Scan for the cell matching the given text and deliver its (X, Y) coordinate at center. 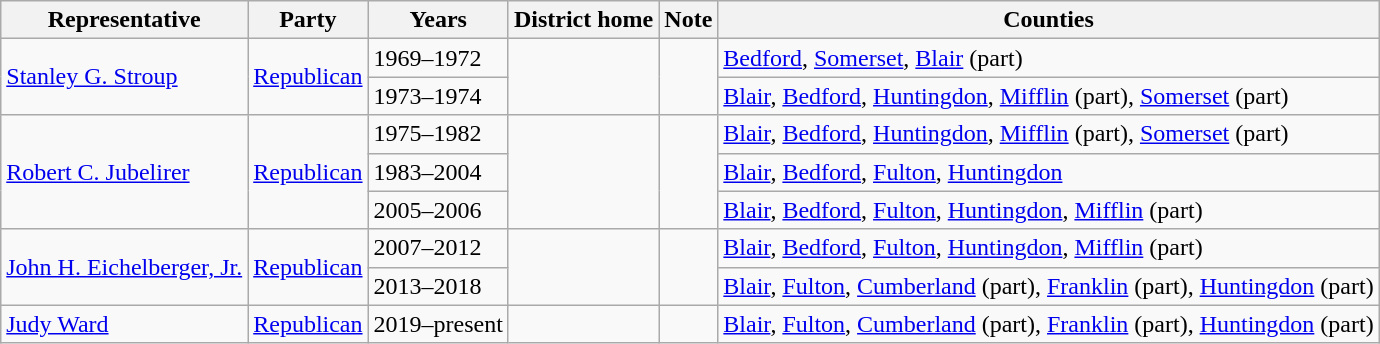
Stanley G. Stroup (124, 77)
Note (688, 20)
2005–2006 (438, 210)
1975–1982 (438, 134)
Party (308, 20)
Judy Ward (124, 324)
Years (438, 20)
Bedford, Somerset, Blair (part) (1048, 58)
Representative (124, 20)
2007–2012 (438, 248)
2019–present (438, 324)
Counties (1048, 20)
District home (583, 20)
Robert C. Jubelirer (124, 172)
1983–2004 (438, 172)
John H. Eichelberger, Jr. (124, 267)
Blair, Bedford, Fulton, Huntingdon (1048, 172)
1973–1974 (438, 96)
2013–2018 (438, 286)
1969–1972 (438, 58)
